Scan for the cell matching the given text and deliver its (x, y) coordinate at center. 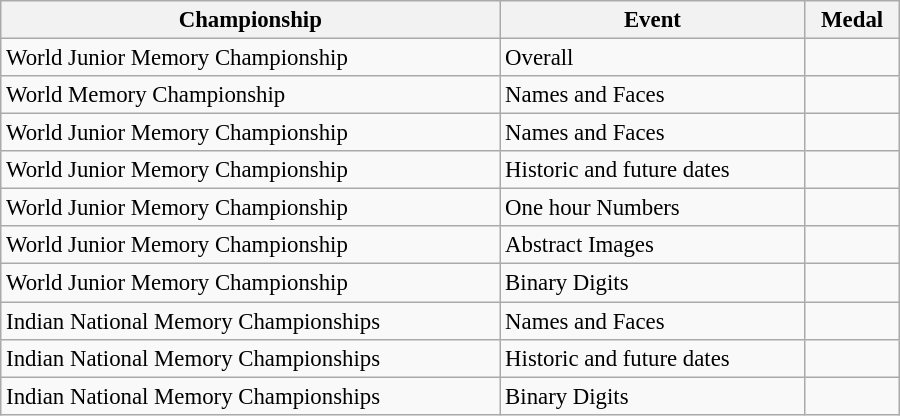
Championship (250, 20)
Event (652, 20)
World Memory Championship (250, 95)
Medal (852, 20)
Abstract Images (652, 245)
One hour Numbers (652, 208)
Overall (652, 58)
